Identify which cell holds the provided text, then report its [x, y] central coordinate. 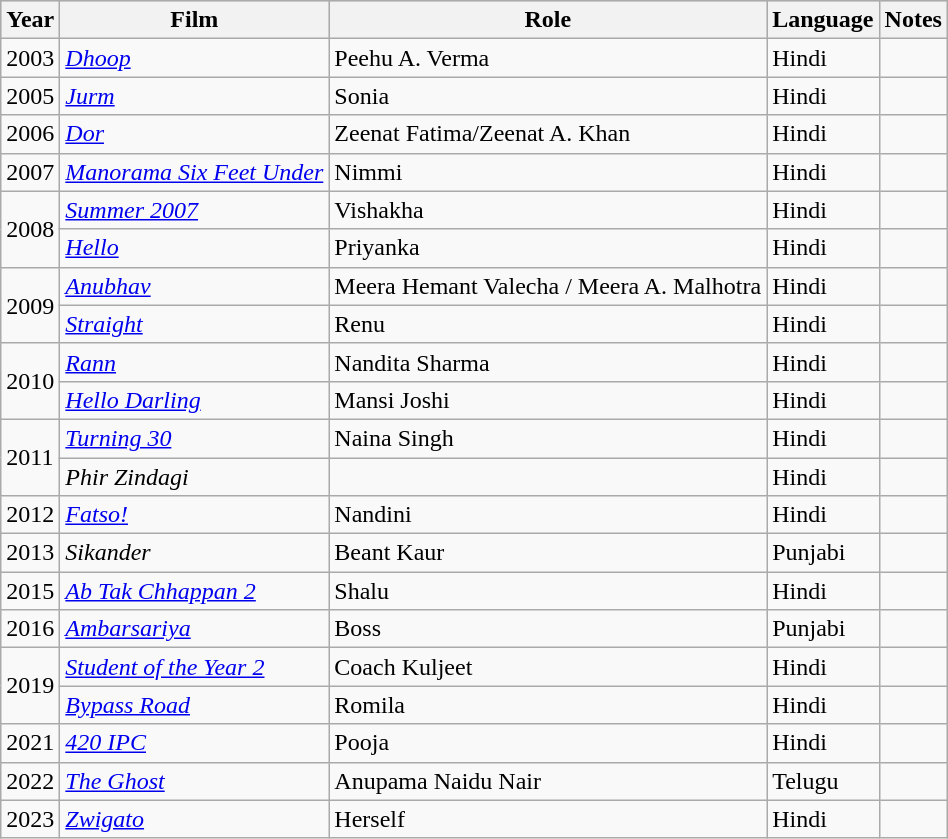
Pooja [548, 743]
Nandita Sharma [548, 362]
Year [30, 20]
2019 [30, 686]
Manorama Six Feet Under [194, 172]
Rann [194, 362]
Dor [194, 134]
Priyanka [548, 248]
Sonia [548, 96]
2023 [30, 819]
Shalu [548, 591]
Nimmi [548, 172]
Dhoop [194, 58]
2009 [30, 305]
Ab Tak Chhappan 2 [194, 591]
Summer 2007 [194, 210]
Telugu [823, 781]
2021 [30, 743]
Zwigato [194, 819]
Beant Kaur [548, 553]
2022 [30, 781]
Mansi Joshi [548, 400]
The Ghost [194, 781]
2008 [30, 229]
2006 [30, 134]
Hello Darling [194, 400]
2016 [30, 629]
2007 [30, 172]
2013 [30, 553]
Herself [548, 819]
Notes [913, 20]
Role [548, 20]
Turning 30 [194, 438]
Phir Zindagi [194, 477]
Vishakha [548, 210]
420 IPC [194, 743]
Nandini [548, 515]
Meera Hemant Valecha / Meera A. Malhotra [548, 286]
Peehu A. Verma [548, 58]
Renu [548, 324]
Straight [194, 324]
Hello [194, 248]
Coach Kuljeet [548, 667]
Naina Singh [548, 438]
2010 [30, 381]
Ambarsariya [194, 629]
Zeenat Fatima/Zeenat A. Khan [548, 134]
2015 [30, 591]
2011 [30, 457]
Bypass Road [194, 705]
Fatso! [194, 515]
Jurm [194, 96]
Anubhav [194, 286]
Anupama Naidu Nair [548, 781]
Language [823, 20]
Boss [548, 629]
Sikander [194, 553]
Student of the Year 2 [194, 667]
Film [194, 20]
2003 [30, 58]
2005 [30, 96]
Romila [548, 705]
2012 [30, 515]
